Find where the given text appears and provide that cell's center as (X, Y) coordinate. 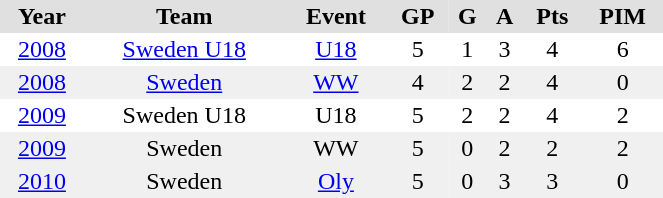
Oly (336, 182)
Year (42, 16)
Pts (552, 16)
GP (418, 16)
G (467, 16)
Event (336, 16)
Team (184, 16)
2010 (42, 182)
1 (467, 50)
A (504, 16)
